Determine the [x, y] coordinate at the center of the cell enclosing the given text.  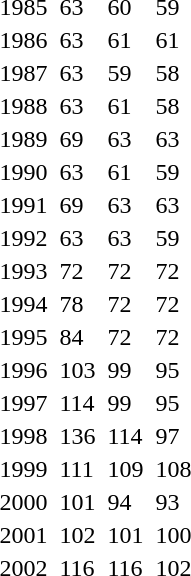
111 [78, 469]
78 [78, 304]
59 [126, 73]
84 [78, 337]
102 [78, 535]
103 [78, 370]
94 [126, 502]
109 [126, 469]
136 [78, 436]
